Return [x, y] of the center of cell containing provided text 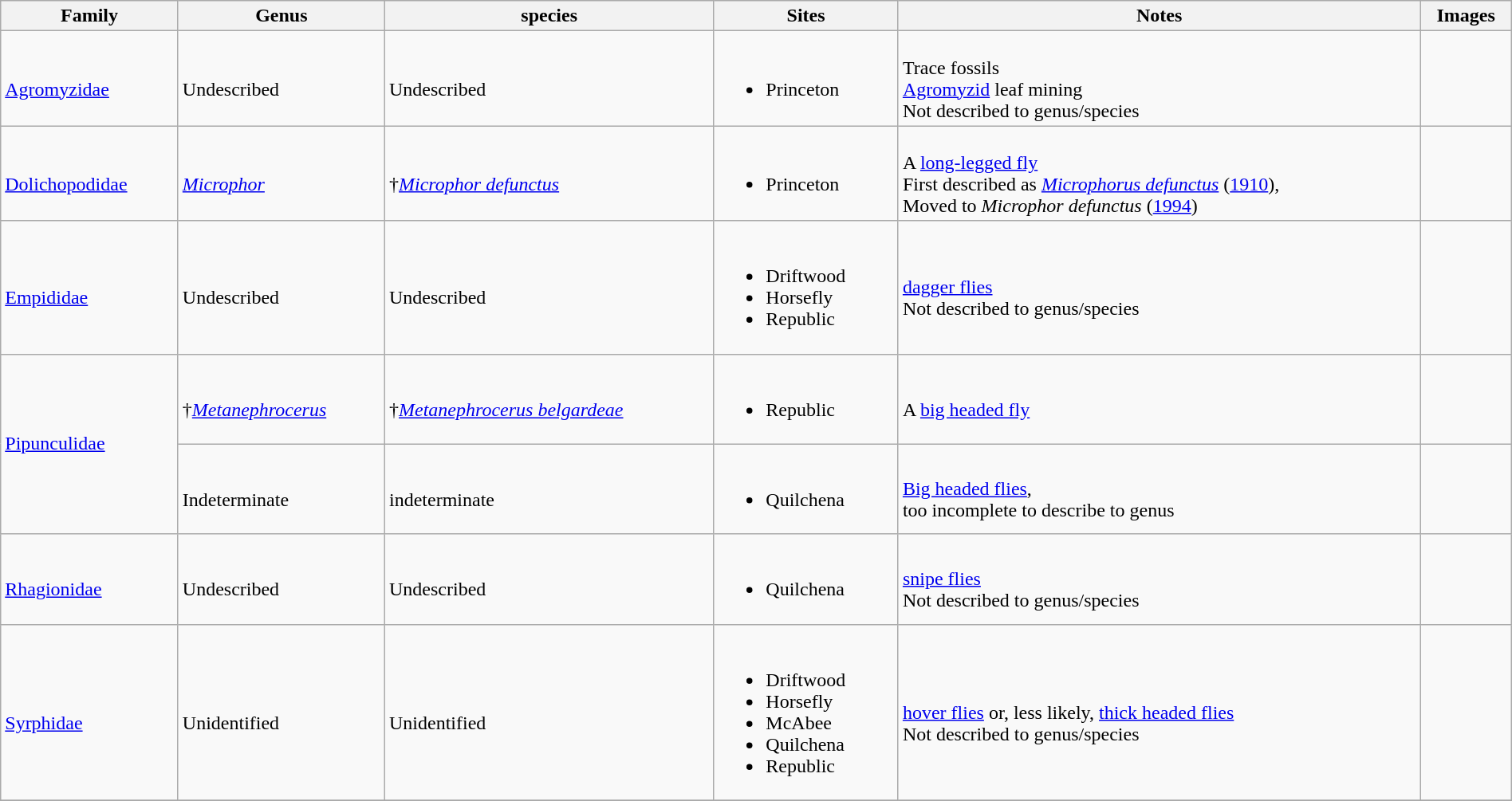
Empididae [89, 287]
species [549, 16]
Rhagionidae [89, 579]
†Microphor defunctus [549, 174]
†Metanephrocerus belgardeae [549, 399]
Pipunculidae [89, 444]
hover flies or, less likely, thick headed fliesNot described to genus/species [1160, 713]
A big headed fly [1160, 399]
Dolichopodidae [89, 174]
DriftwoodHorseflyMcAbeeQuilchenaRepublic [806, 713]
Indeterminate [281, 489]
Notes [1160, 16]
dagger fliesNot described to genus/species [1160, 287]
Genus [281, 16]
Big headed flies, too incomplete to describe to genus [1160, 489]
Sites [806, 16]
Republic [806, 399]
Trace fossilsAgromyzid leaf miningNot described to genus/species [1160, 78]
†Metanephrocerus [281, 399]
DriftwoodHorseflyRepublic [806, 287]
Agromyzidae [89, 78]
Syrphidae [89, 713]
snipe fliesNot described to genus/species [1160, 579]
Images [1466, 16]
Family [89, 16]
indeterminate [549, 489]
Microphor [281, 174]
A long-legged flyFirst described as Microphorus defunctus (1910), Moved to Microphor defunctus (1994) [1160, 174]
